From the cell containing the given text, extract its center point as (x, y) coordinate. 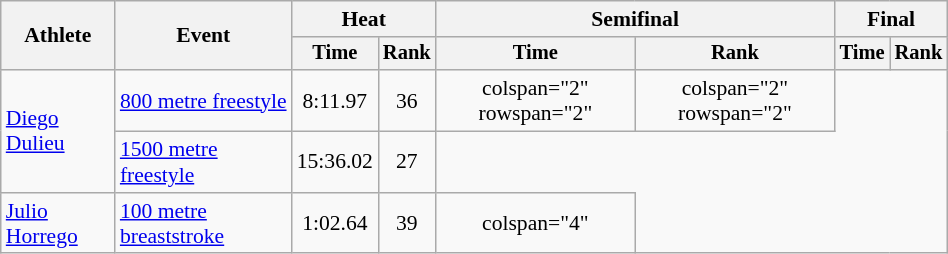
15:36.02 (335, 162)
1500 metre freestyle (204, 162)
Semifinal (636, 19)
Julio Horrego (58, 224)
800 metre freestyle (204, 100)
100 metre breaststroke (204, 224)
36 (407, 100)
colspan="4" (536, 224)
1:02.64 (335, 224)
39 (407, 224)
27 (407, 162)
Diego Dulieu (58, 131)
Event (204, 36)
Athlete (58, 36)
Final (892, 19)
Heat (364, 19)
8:11.97 (335, 100)
